For the text-containing cell, return its midpoint in [X, Y] coordinate format. 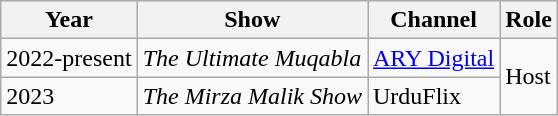
2022-present [69, 58]
ARY Digital [434, 58]
Host [529, 77]
2023 [69, 96]
The Mirza Malik Show [252, 96]
Role [529, 20]
Show [252, 20]
Channel [434, 20]
Year [69, 20]
UrduFlix [434, 96]
The Ultimate Muqabla [252, 58]
